Return the (x, y) coordinate for the center point of the cell that contains the specified text.  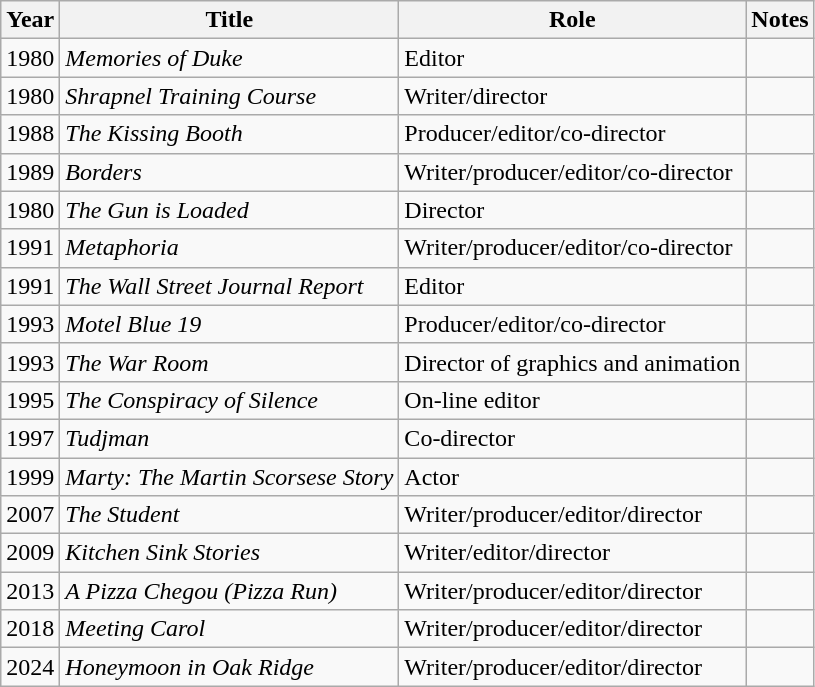
1999 (30, 477)
2024 (30, 667)
Notes (780, 20)
2007 (30, 515)
Co-director (572, 438)
The Conspiracy of Silence (230, 400)
Year (30, 20)
Director (572, 210)
Honeymoon in Oak Ridge (230, 667)
2018 (30, 629)
The War Room (230, 362)
Memories of Duke (230, 58)
Role (572, 20)
Title (230, 20)
The Gun is Loaded (230, 210)
Motel Blue 19 (230, 324)
Writer/director (572, 96)
Shrapnel Training Course (230, 96)
Borders (230, 172)
Meeting Carol (230, 629)
Kitchen Sink Stories (230, 553)
Tudjman (230, 438)
The Student (230, 515)
On-line editor (572, 400)
The Kissing Booth (230, 134)
A Pizza Chegou (Pizza Run) (230, 591)
Actor (572, 477)
The Wall Street Journal Report (230, 286)
Director of graphics and animation (572, 362)
1988 (30, 134)
2013 (30, 591)
1997 (30, 438)
2009 (30, 553)
Metaphoria (230, 248)
1989 (30, 172)
Writer/editor/director (572, 553)
Marty: The Martin Scorsese Story (230, 477)
1995 (30, 400)
